Pinpoint the cell where the given text exists, returning its (X, Y) midpoint coordinate. 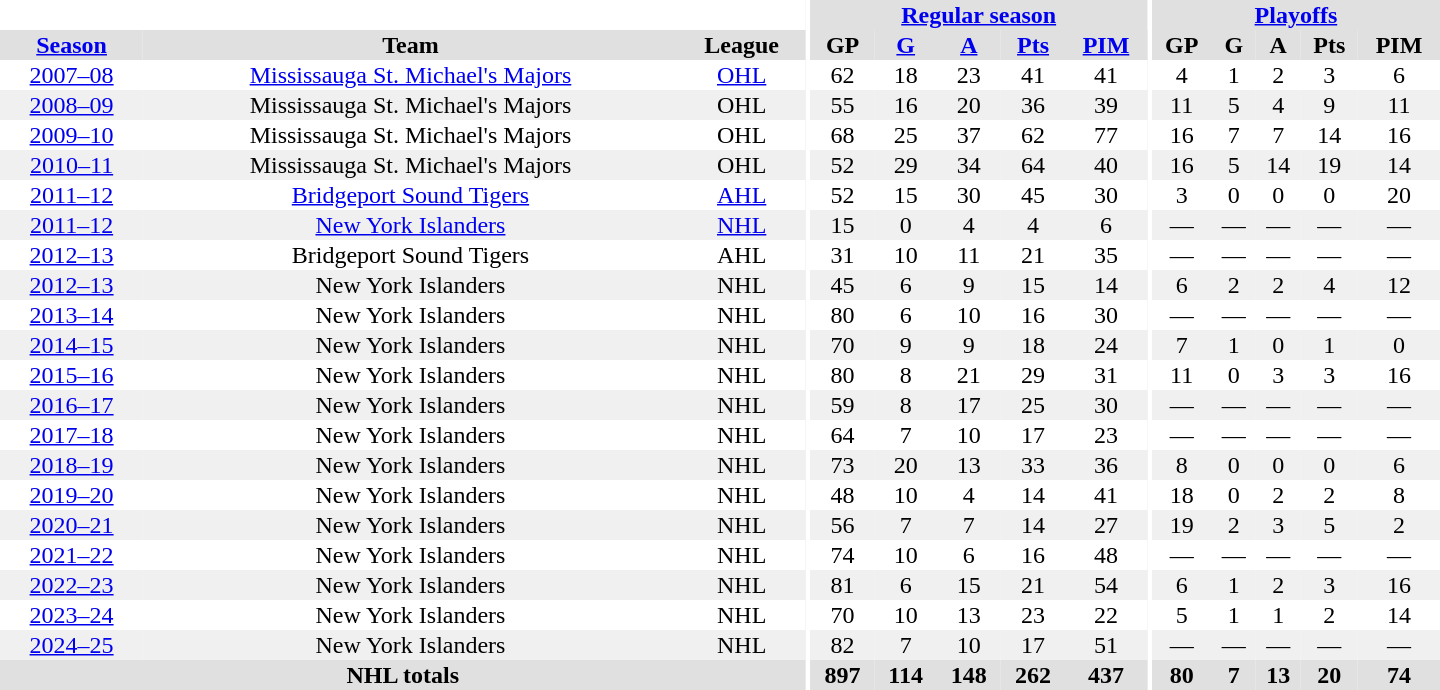
12 (1399, 285)
40 (1106, 165)
437 (1106, 675)
56 (842, 525)
35 (1106, 255)
33 (1033, 465)
Team (410, 45)
37 (969, 135)
2014–15 (72, 345)
68 (842, 135)
NHL totals (403, 675)
55 (842, 105)
73 (842, 465)
2016–17 (72, 405)
897 (842, 675)
59 (842, 405)
34 (969, 165)
77 (1106, 135)
Playoffs (1296, 15)
262 (1033, 675)
2018–19 (72, 465)
2010–11 (72, 165)
2021–22 (72, 555)
22 (1106, 615)
2015–16 (72, 375)
39 (1106, 105)
2017–18 (72, 435)
82 (842, 645)
114 (906, 675)
27 (1106, 525)
Season (72, 45)
2009–10 (72, 135)
2008–09 (72, 105)
League (742, 45)
2013–14 (72, 315)
51 (1106, 645)
2023–24 (72, 615)
2007–08 (72, 75)
2022–23 (72, 585)
2024–25 (72, 645)
81 (842, 585)
24 (1106, 345)
Regular season (978, 15)
148 (969, 675)
54 (1106, 585)
2019–20 (72, 495)
2020–21 (72, 525)
